Identify which cell holds the provided text, then report its (X, Y) central coordinate. 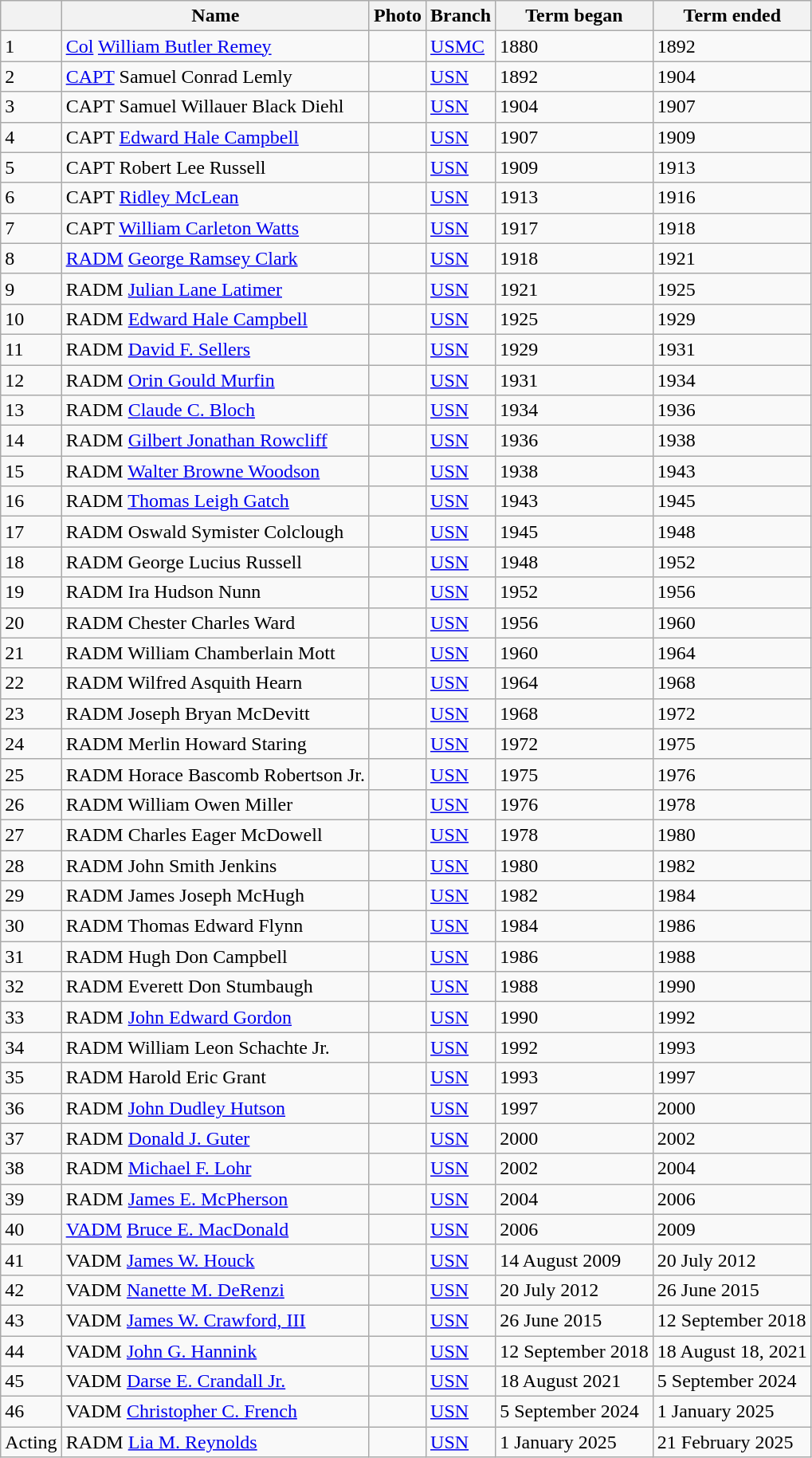
RADM Lia M. Reynolds (215, 1442)
VADM Christopher C. French (215, 1412)
RADM Chester Charles Ward (215, 623)
RADM Thomas Edward Flynn (215, 926)
37 (31, 1138)
21 February 2025 (732, 1442)
CAPT William Carleton Watts (215, 228)
RADM James Joseph McHugh (215, 896)
RADM Hugh Don Campbell (215, 957)
RADM David F. Sellers (215, 349)
RADM William Leon Schachte Jr. (215, 1047)
1917 (575, 228)
4 (31, 137)
VADM James W. Crawford, III (215, 1320)
19 (31, 592)
20 (31, 623)
17 (31, 532)
32 (31, 987)
38 (31, 1169)
RADM Ira Hudson Nunn (215, 592)
CAPT Ridley McLean (215, 198)
RADM Merlin Howard Staring (215, 744)
45 (31, 1381)
3 (31, 107)
RADM Joseph Bryan McDevitt (215, 713)
RADM George Lucius Russell (215, 562)
CAPT Robert Lee Russell (215, 167)
46 (31, 1412)
34 (31, 1047)
RADM Claude C. Bloch (215, 411)
23 (31, 713)
21 (31, 653)
RADM Everett Don Stumbaugh (215, 987)
RADM Thomas Leigh Gatch (215, 501)
44 (31, 1351)
9 (31, 289)
30 (31, 926)
RADM George Ramsey Clark (215, 258)
35 (31, 1078)
7 (31, 228)
14 (31, 441)
Branch (461, 16)
RADM William Chamberlain Mott (215, 653)
VADM Darse E. Crandall Jr. (215, 1381)
13 (31, 411)
Term ended (732, 16)
36 (31, 1108)
RADM Charles Eager McDowell (215, 835)
RADM Michael F. Lohr (215, 1169)
RADM John Edward Gordon (215, 1017)
8 (31, 258)
2 (31, 77)
18 August 18, 2021 (732, 1351)
RADM Oswald Symister Colclough (215, 532)
Col William Butler Remey (215, 46)
RADM Horace Bascomb Robertson Jr. (215, 774)
RADM Edward Hale Campbell (215, 319)
26 (31, 804)
5 (31, 167)
RADM Walter Browne Woodson (215, 471)
RADM Harold Eric Grant (215, 1078)
40 (31, 1229)
10 (31, 319)
25 (31, 774)
2009 (732, 1229)
CAPT Edward Hale Campbell (215, 137)
14 August 2009 (575, 1260)
27 (31, 835)
15 (31, 471)
VADM Bruce E. MacDonald (215, 1229)
RADM William Owen Miller (215, 804)
1916 (732, 198)
1 (31, 46)
RADM Gilbert Jonathan Rowcliff (215, 441)
39 (31, 1199)
VADM James W. Houck (215, 1260)
33 (31, 1017)
Acting (31, 1442)
22 (31, 683)
Term began (575, 16)
24 (31, 744)
CAPT Samuel Conrad Lemly (215, 77)
16 (31, 501)
1880 (575, 46)
31 (31, 957)
12 (31, 380)
Photo (397, 16)
43 (31, 1320)
RADM Wilfred Asquith Hearn (215, 683)
Name (215, 16)
CAPT Samuel Willauer Black Diehl (215, 107)
RADM Orin Gould Murfin (215, 380)
RADM John Smith Jenkins (215, 865)
41 (31, 1260)
11 (31, 349)
42 (31, 1290)
USMC (461, 46)
6 (31, 198)
28 (31, 865)
18 (31, 562)
RADM Julian Lane Latimer (215, 289)
RADM James E. McPherson (215, 1199)
VADM Nanette M. DeRenzi (215, 1290)
RADM John Dudley Hutson (215, 1108)
VADM John G. Hannink (215, 1351)
29 (31, 896)
18 August 2021 (575, 1381)
RADM Donald J. Guter (215, 1138)
